For the text-containing cell, return its midpoint in [X, Y] coordinate format. 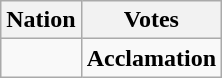
Acclamation [151, 58]
Nation [41, 20]
Votes [151, 20]
